Return the (x, y) coordinate for the center point of the cell that contains the specified text.  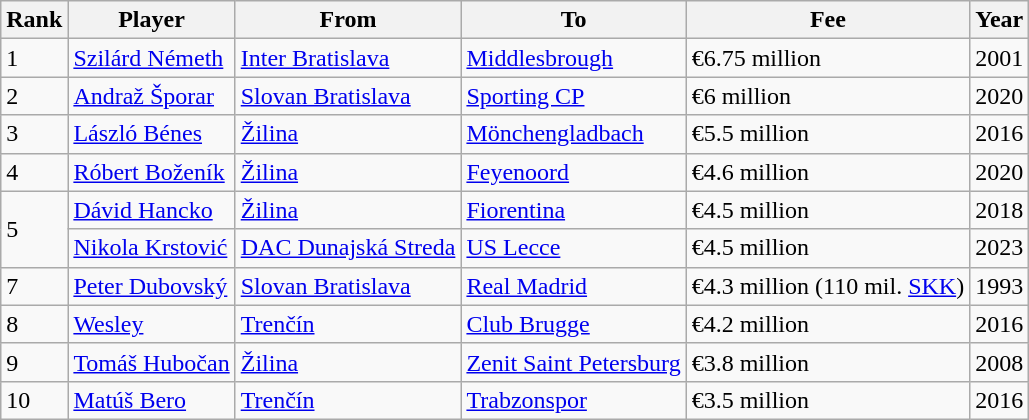
€4.6 million (828, 172)
2018 (1000, 210)
€4.2 million (828, 324)
1993 (1000, 286)
5 (34, 229)
Wesley (152, 324)
9 (34, 362)
4 (34, 172)
Player (152, 20)
Feyenoord (574, 172)
From (348, 20)
2008 (1000, 362)
2 (34, 96)
Inter Bratislava (348, 58)
Zenit Saint Petersburg (574, 362)
Year (1000, 20)
€5.5 million (828, 134)
US Lecce (574, 248)
László Bénes (152, 134)
3 (34, 134)
Andraž Šporar (152, 96)
€6.75 million (828, 58)
Middlesbrough (574, 58)
Sporting CP (574, 96)
To (574, 20)
Nikola Krstović (152, 248)
Trabzonspor (574, 400)
2023 (1000, 248)
Fiorentina (574, 210)
Real Madrid (574, 286)
7 (34, 286)
€4.3 million (110 mil. SKK) (828, 286)
Dávid Hancko (152, 210)
€3.8 million (828, 362)
2001 (1000, 58)
Mönchengladbach (574, 134)
Matúš Bero (152, 400)
10 (34, 400)
€3.5 million (828, 400)
Tomáš Hubočan (152, 362)
Club Brugge (574, 324)
DAC Dunajská Streda (348, 248)
€6 million (828, 96)
8 (34, 324)
Peter Dubovský (152, 286)
Szilárd Németh (152, 58)
Fee (828, 20)
Róbert Boženík (152, 172)
1 (34, 58)
Rank (34, 20)
